Return the (X, Y) coordinate for the center point of the cell that contains the specified text.  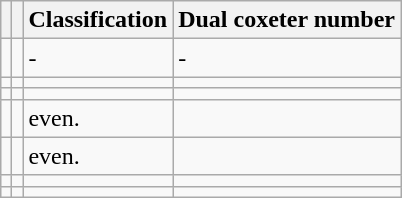
Dual coxeter number (287, 20)
Classification (98, 20)
